Extract the [x, y] coordinate from the center of the cell holding the provided text.  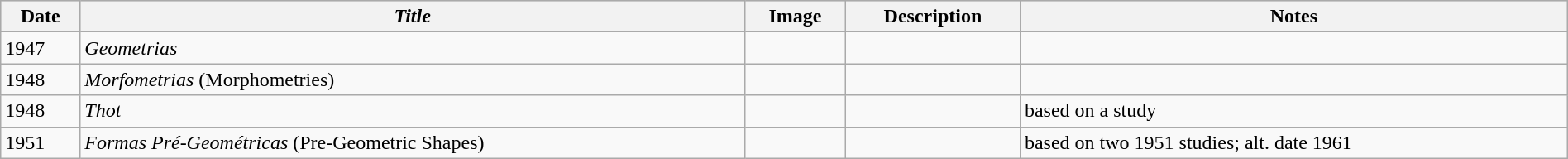
Thot [413, 111]
based on a study [1293, 111]
Geometrias [413, 48]
Date [41, 17]
Notes [1293, 17]
Description [933, 17]
Image [795, 17]
Title [413, 17]
Formas Pré-Geométricas (Pre-Geometric Shapes) [413, 142]
1951 [41, 142]
1947 [41, 48]
based on two 1951 studies; alt. date 1961 [1293, 142]
Morfometrias (Morphometries) [413, 79]
